Detect which cell encompasses the target text, then output its [X, Y] center coordinate. 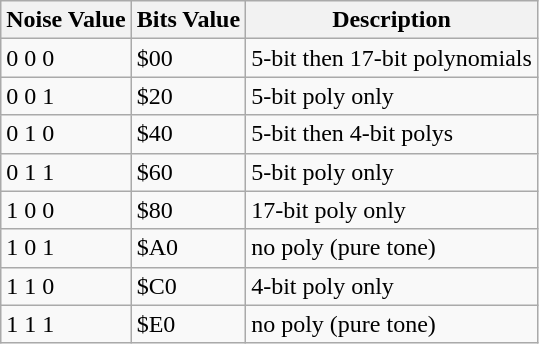
5-bit then 4-bit polys [392, 134]
0 1 1 [66, 172]
1 0 1 [66, 248]
Noise Value [66, 20]
$60 [188, 172]
0 0 0 [66, 58]
0 1 0 [66, 134]
Bits Value [188, 20]
1 1 0 [66, 286]
4-bit poly only [392, 286]
1 0 0 [66, 210]
$80 [188, 210]
5-bit then 17-bit polynomials [392, 58]
Description [392, 20]
$A0 [188, 248]
$E0 [188, 324]
0 0 1 [66, 96]
$40 [188, 134]
1 1 1 [66, 324]
$C0 [188, 286]
$20 [188, 96]
17-bit poly only [392, 210]
$00 [188, 58]
